Output the [X, Y] coordinate of the center of the cell containing the given text.  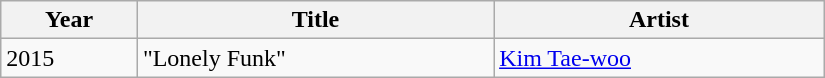
Title [315, 20]
Artist [660, 20]
Year [70, 20]
"Lonely Funk" [315, 58]
Kim Tae-woo [660, 58]
2015 [70, 58]
